Determine the (X, Y) coordinate at the center of the cell enclosing the given text.  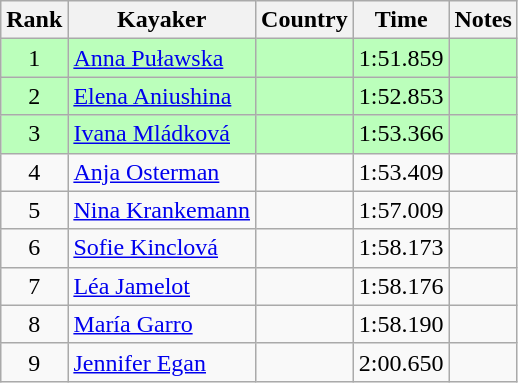
María Garro (162, 324)
Ivana Mládková (162, 134)
Jennifer Egan (162, 362)
5 (34, 210)
7 (34, 286)
Anna Puławska (162, 58)
2:00.650 (401, 362)
1:58.176 (401, 286)
Léa Jamelot (162, 286)
1:58.173 (401, 248)
8 (34, 324)
Country (305, 20)
1:53.366 (401, 134)
1:57.009 (401, 210)
Rank (34, 20)
6 (34, 248)
9 (34, 362)
Time (401, 20)
4 (34, 172)
Kayaker (162, 20)
Anja Osterman (162, 172)
1:58.190 (401, 324)
Sofie Kinclová (162, 248)
2 (34, 96)
Elena Aniushina (162, 96)
1:52.853 (401, 96)
3 (34, 134)
Notes (483, 20)
1:53.409 (401, 172)
Nina Krankemann (162, 210)
1 (34, 58)
1:51.859 (401, 58)
